Detect which cell encompasses the target text, then output its [X, Y] center coordinate. 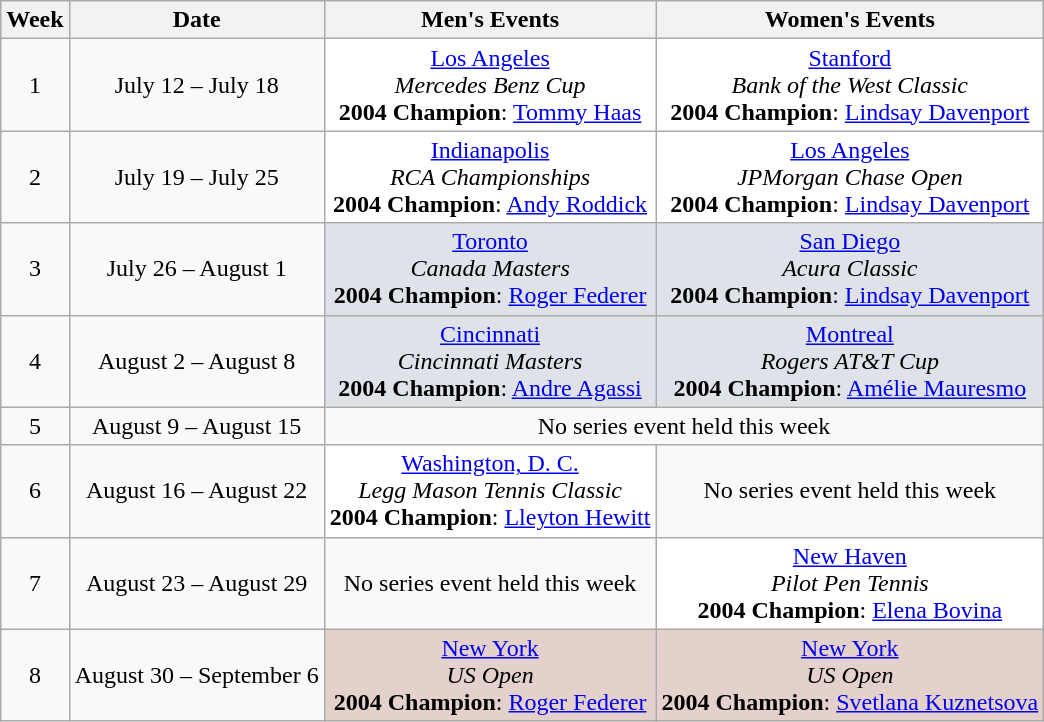
4 [35, 361]
Week [35, 20]
3 [35, 269]
2 [35, 177]
8 [35, 675]
MontrealRogers AT&T Cup2004 Champion: Amélie Mauresmo [850, 361]
July 26 – August 1 [196, 269]
August 2 – August 8 [196, 361]
IndianapolisRCA Championships2004 Champion: Andy Roddick [490, 177]
7 [35, 583]
August 30 – September 6 [196, 675]
6 [35, 491]
July 19 – July 25 [196, 177]
Los AngelesMercedes Benz Cup2004 Champion: Tommy Haas [490, 85]
Men's Events [490, 20]
Los AngelesJPMorgan Chase Open2004 Champion: Lindsay Davenport [850, 177]
San DiegoAcura Classic2004 Champion: Lindsay Davenport [850, 269]
5 [35, 426]
Washington, D. C.Legg Mason Tennis Classic2004 Champion: Lleyton Hewitt [490, 491]
New York US Open2004 Champion: Roger Federer [490, 675]
StanfordBank of the West Classic2004 Champion: Lindsay Davenport [850, 85]
CincinnatiCincinnati Masters2004 Champion: Andre Agassi [490, 361]
August 16 – August 22 [196, 491]
July 12 – July 18 [196, 85]
TorontoCanada Masters2004 Champion: Roger Federer [490, 269]
1 [35, 85]
New York US Open2004 Champion: Svetlana Kuznetsova [850, 675]
Date [196, 20]
August 23 – August 29 [196, 583]
Women's Events [850, 20]
August 9 – August 15 [196, 426]
New HavenPilot Pen Tennis2004 Champion: Elena Bovina [850, 583]
